Determine the [x, y] coordinate at the center of the cell enclosing the given text.  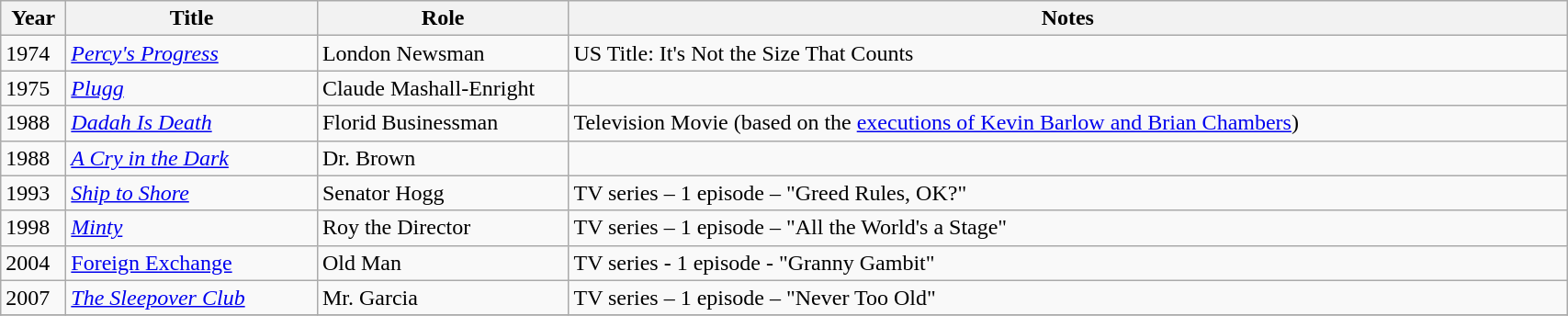
Ship to Shore [192, 193]
Percy's Progress [192, 53]
1974 [33, 53]
2004 [33, 263]
Year [33, 18]
A Cry in the Dark [192, 158]
Title [192, 18]
Roy the Director [443, 228]
Role [443, 18]
The Sleepover Club [192, 298]
Notes [1067, 18]
TV series - 1 episode - "Granny Gambit" [1067, 263]
Foreign Exchange [192, 263]
1998 [33, 228]
TV series – 1 episode – "All the World's a Stage" [1067, 228]
1975 [33, 88]
Plugg [192, 88]
Senator Hogg [443, 193]
Claude Mashall-Enright [443, 88]
Mr. Garcia [443, 298]
Dr. Brown [443, 158]
US Title: It's Not the Size That Counts [1067, 53]
TV series – 1 episode – "Never Too Old" [1067, 298]
2007 [33, 298]
Minty [192, 228]
TV series – 1 episode – "Greed Rules, OK?" [1067, 193]
1993 [33, 193]
Television Movie (based on the executions of Kevin Barlow and Brian Chambers) [1067, 123]
Florid Businessman [443, 123]
London Newsman [443, 53]
Old Man [443, 263]
Dadah Is Death [192, 123]
